From the cell containing the given text, extract its center point as (x, y) coordinate. 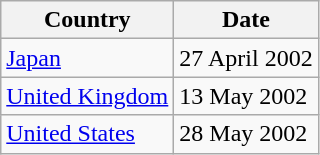
13 May 2002 (246, 96)
27 April 2002 (246, 58)
Date (246, 20)
United States (88, 134)
Japan (88, 58)
United Kingdom (88, 96)
28 May 2002 (246, 134)
Country (88, 20)
